Find where the given text appears and provide that cell's center as [x, y] coordinate. 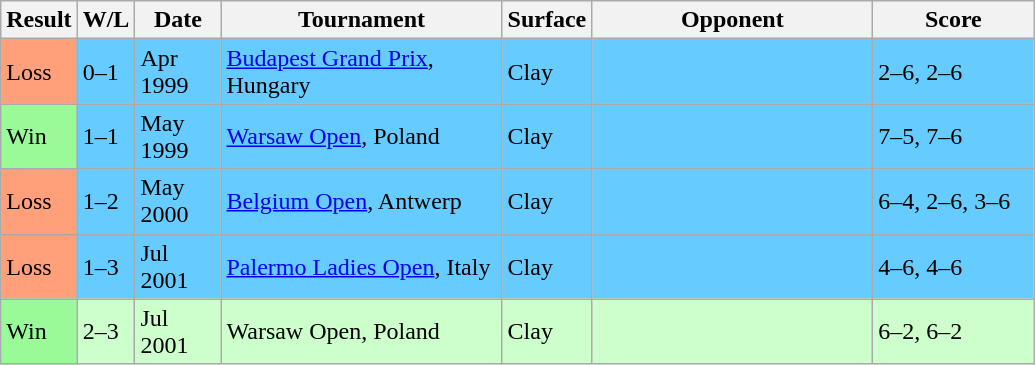
Opponent [732, 20]
Date [178, 20]
4–6, 4–6 [954, 266]
Apr 1999 [178, 72]
May 1999 [178, 136]
Result [39, 20]
7–5, 7–6 [954, 136]
W/L [106, 20]
May 2000 [178, 202]
Budapest Grand Prix, Hungary [362, 72]
1–1 [106, 136]
Surface [547, 20]
1–2 [106, 202]
2–3 [106, 332]
0–1 [106, 72]
6–4, 2–6, 3–6 [954, 202]
6–2, 6–2 [954, 332]
Belgium Open, Antwerp [362, 202]
Tournament [362, 20]
Score [954, 20]
2–6, 2–6 [954, 72]
Palermo Ladies Open, Italy [362, 266]
1–3 [106, 266]
